Detect which cell encompasses the target text, then output its [x, y] center coordinate. 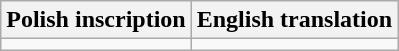
Polish inscription [96, 20]
English translation [294, 20]
